Extract the (x, y) coordinate from the center of the cell holding the provided text.  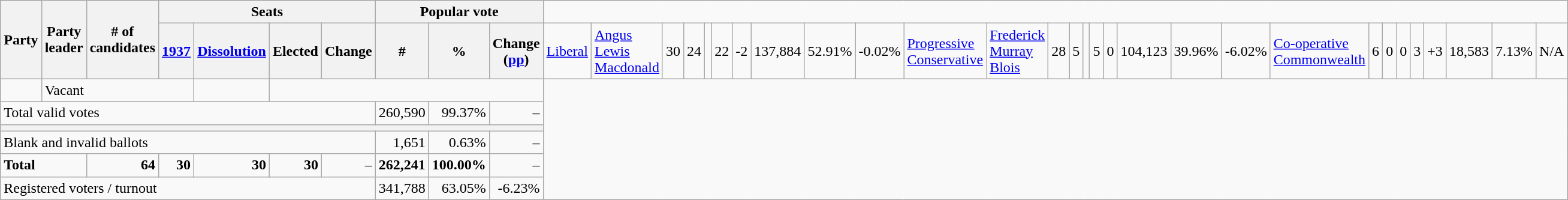
52.91% (830, 51)
Seats (267, 12)
22 (722, 51)
Party (21, 40)
Co-operative Commonwealth (1319, 51)
Frederick Murray Blois (1018, 51)
137,884 (778, 51)
-2 (742, 51)
Vacant (117, 90)
1937 (176, 51)
Total (43, 165)
6 (1376, 51)
-6.02% (1246, 51)
# ofcandidates (122, 40)
99.37% (459, 113)
Liberal (567, 51)
28 (1059, 51)
Elected (295, 51)
39.96% (1196, 51)
260,590 (402, 113)
N/A (1552, 51)
341,788 (402, 188)
Change (pp) (516, 51)
63.05% (459, 188)
18,583 (1469, 51)
+3 (1435, 51)
-0.02% (880, 51)
Progressive Conservative (945, 51)
104,123 (1144, 51)
262,241 (402, 165)
Blank and invalid ballots (188, 142)
100.00% (459, 165)
% (459, 51)
7.13% (1514, 51)
Total valid votes (188, 113)
Dissolution (232, 51)
-6.23% (516, 188)
Popular vote (459, 12)
Angus Lewis Macdonald (627, 51)
Party leader (64, 40)
24 (694, 51)
64 (122, 165)
1,651 (402, 142)
Change (348, 51)
3 (1417, 51)
# (402, 51)
0.63% (459, 142)
Registered voters / turnout (188, 188)
